Pinpoint the cell where the given text exists, returning its (x, y) midpoint coordinate. 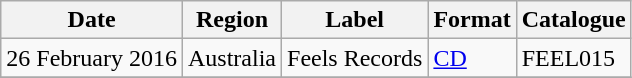
Australia (232, 58)
CD (472, 58)
FEEL015 (574, 58)
26 February 2016 (92, 58)
Region (232, 20)
Label (355, 20)
Catalogue (574, 20)
Format (472, 20)
Feels Records (355, 58)
Date (92, 20)
